From the cell containing the given text, extract its center point as [x, y] coordinate. 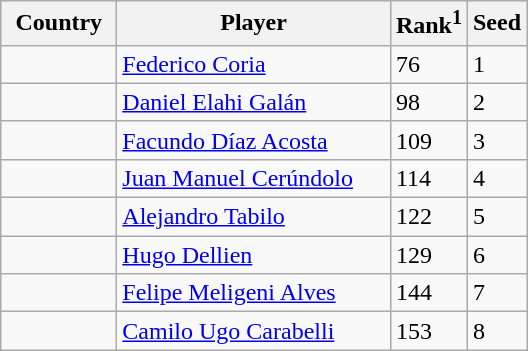
98 [428, 102]
6 [496, 255]
Federico Coria [254, 64]
Seed [496, 24]
Facundo Díaz Acosta [254, 140]
114 [428, 178]
Alejandro Tabilo [254, 217]
4 [496, 178]
Camilo Ugo Carabelli [254, 331]
8 [496, 331]
5 [496, 217]
109 [428, 140]
129 [428, 255]
1 [496, 64]
Country [59, 24]
144 [428, 293]
Rank1 [428, 24]
Hugo Dellien [254, 255]
122 [428, 217]
76 [428, 64]
153 [428, 331]
3 [496, 140]
Felipe Meligeni Alves [254, 293]
Player [254, 24]
7 [496, 293]
Daniel Elahi Galán [254, 102]
2 [496, 102]
Juan Manuel Cerúndolo [254, 178]
